From the cell containing the given text, extract its center point as (x, y) coordinate. 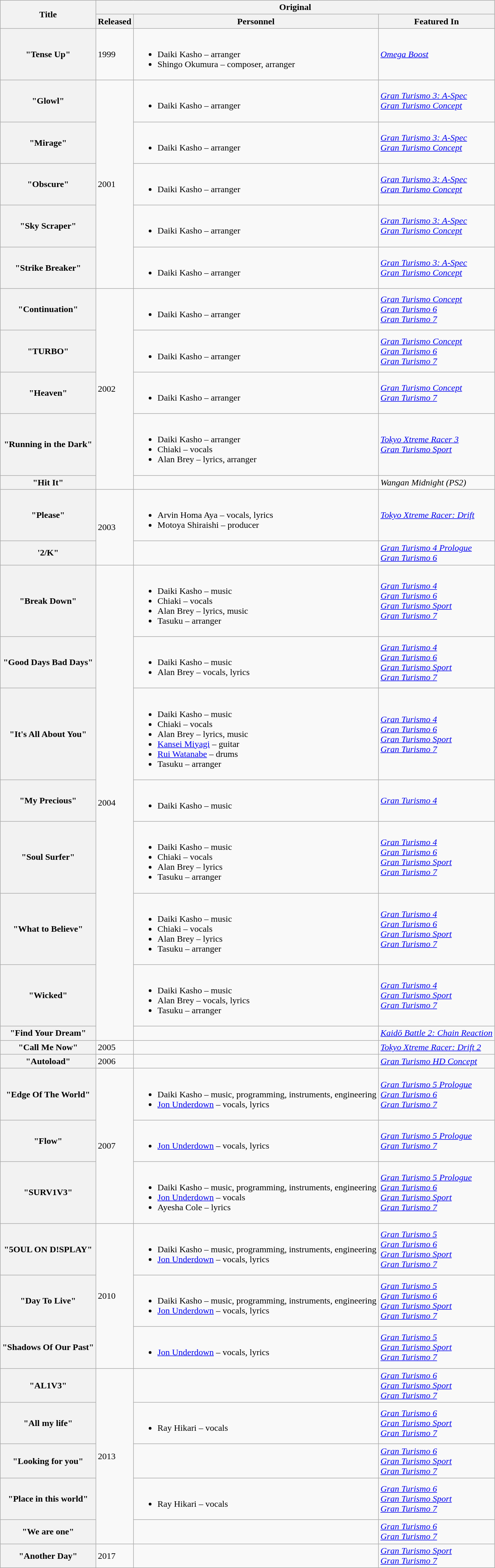
2003 (115, 527)
Daiki Kasho – musicAlan Brey – vocals, lyrics (256, 662)
"We are one" (48, 1531)
"Glowl" (48, 101)
Tokyo Xtreme Racer: Drift 2 (436, 1047)
"Please" (48, 515)
Kaidō Battle 2: Chain Reaction (436, 1033)
"Flow" (48, 1140)
2006 (115, 1061)
"What to Believe" (48, 929)
Daiki Kasho – music, programming, instruments, engineeringJon Underdown – vocalsAyesha Cole – lyrics (256, 1192)
Gran Turismo 5 PrologueGran Turismo 7 (436, 1140)
"Shadows Of Our Past" (48, 1348)
Gran Turismo 4Gran Turismo SportGran Turismo 7 (436, 995)
"Autoload" (48, 1061)
Gran Turismo 5 PrologueGran Turismo 6Gran Turismo SportGran Turismo 7 (436, 1192)
Gran Turismo 5 PrologueGran Turismo 6Gran Turismo 7 (436, 1094)
"Looking for you" (48, 1461)
Daiki Kasho – arrangerShingo Okumura – composer, arranger (256, 54)
"Call Me Now" (48, 1047)
"Mirage" (48, 142)
2004 (115, 803)
1999 (115, 54)
"Break Down" (48, 601)
Gran Turismo 4 PrologueGran Turismo 6 (436, 553)
"Tense Up" (48, 54)
Released (115, 21)
Title (48, 14)
"All my life" (48, 1423)
Tokyo Xtreme Racer: Drift (436, 515)
"AL1V3" (48, 1385)
Wangan Midnight (PS2) (436, 482)
Omega Boost (436, 54)
Gran Turismo SportGran Turismo 7 (436, 1556)
Gran Turismo 5Gran Turismo SportGran Turismo 7 (436, 1348)
"Place in this world" (48, 1499)
2007 (115, 1146)
"Heaven" (48, 392)
2005 (115, 1047)
"My Precious" (48, 800)
2002 (115, 389)
Daiki Kasho – musicAlan Brey – vocals, lyricsTasuku – arranger (256, 995)
Tokyo Xtreme Racer 3Gran Turismo Sport (436, 444)
'2/K" (48, 553)
Gran Turismo ConceptGran Turismo 7 (436, 392)
Original (295, 7)
"Strike Breaker" (48, 268)
"It's All About You" (48, 734)
Daiki Kasho – musicChiaki – vocalsAlan Brey – lyrics, musicKansei Miyagi – guitarRui Watanabe – drumsTasuku – arranger (256, 734)
"Soul Surfer" (48, 857)
"Wicked" (48, 995)
"5OUL ON D!SPLAY" (48, 1249)
"Find Your Dream" (48, 1033)
Daiki Kasho – music (256, 800)
2010 (115, 1295)
"Sky Scraper" (48, 226)
Gran Turismo HD Concept (436, 1061)
"Good Days Bad Days" (48, 662)
"Day To Live" (48, 1301)
Featured In (436, 21)
2017 (115, 1556)
"Continuation" (48, 309)
"Another Day" (48, 1556)
"TURBO" (48, 351)
Personnel (256, 21)
"Edge Of The World" (48, 1094)
"Hit It" (48, 482)
"Running in the Dark" (48, 444)
"SURV1V3" (48, 1192)
2013 (115, 1456)
"Obscure" (48, 184)
Gran Turismo 6Gran Turismo 7 (436, 1531)
Arvin Homa Aya – vocals, lyricsMotoya Shiraishi – producer (256, 515)
Gran Turismo 4 (436, 800)
Daiki Kasho – musicChiaki – vocalsAlan Brey – lyrics, musicTasuku – arranger (256, 601)
Daiki Kasho – arrangerChiaki – vocalsAlan Brey – lyrics, arranger (256, 444)
2001 (115, 184)
